Find where the given text appears and provide that cell's center as [X, Y] coordinate. 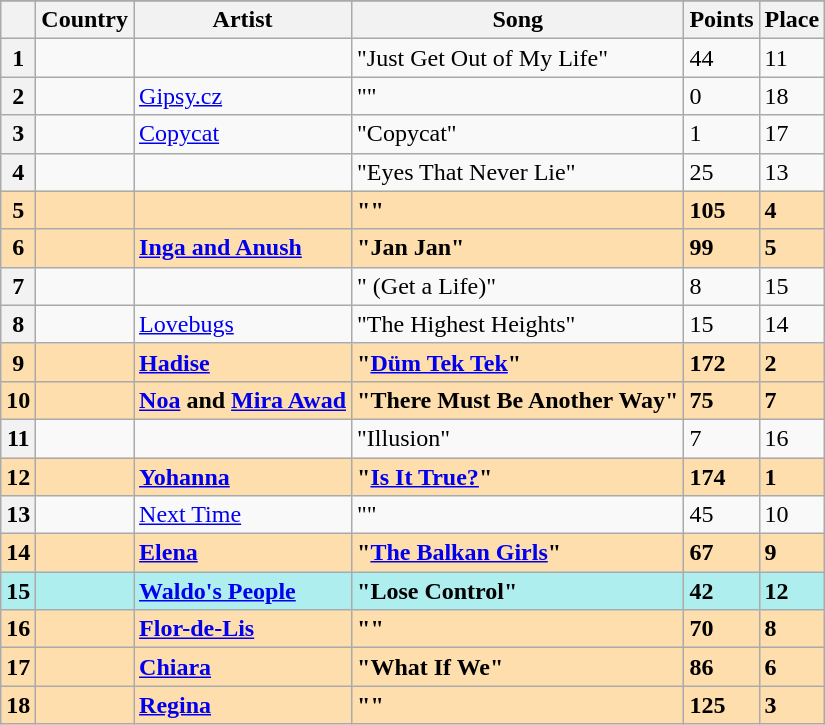
"The Highest Heights" [518, 324]
Waldo's People [243, 591]
Noa and Mira Awad [243, 400]
Yohanna [243, 477]
172 [722, 362]
" (Get a Life)" [518, 286]
105 [722, 210]
Hadise [243, 362]
"Düm Tek Tek" [518, 362]
Artist [243, 20]
86 [722, 667]
"The Balkan Girls" [518, 553]
99 [722, 248]
Gipsy.cz [243, 96]
Points [722, 20]
Country [85, 20]
70 [722, 629]
Song [518, 20]
67 [722, 553]
"Copycat" [518, 134]
Elena [243, 553]
Lovebugs [243, 324]
44 [722, 58]
125 [722, 705]
"There Must Be Another Way" [518, 400]
Chiara [243, 667]
Regina [243, 705]
Copycat [243, 134]
"Jan Jan" [518, 248]
Flor-de-Lis [243, 629]
"Just Get Out of My Life" [518, 58]
"Lose Control" [518, 591]
"Is It True?" [518, 477]
"What If We" [518, 667]
25 [722, 172]
0 [722, 96]
45 [722, 515]
174 [722, 477]
"Illusion" [518, 438]
75 [722, 400]
42 [722, 591]
Next Time [243, 515]
Inga and Anush [243, 248]
"Eyes That Never Lie" [518, 172]
Place [792, 20]
